Scan for the cell matching the given text and deliver its [x, y] coordinate at center. 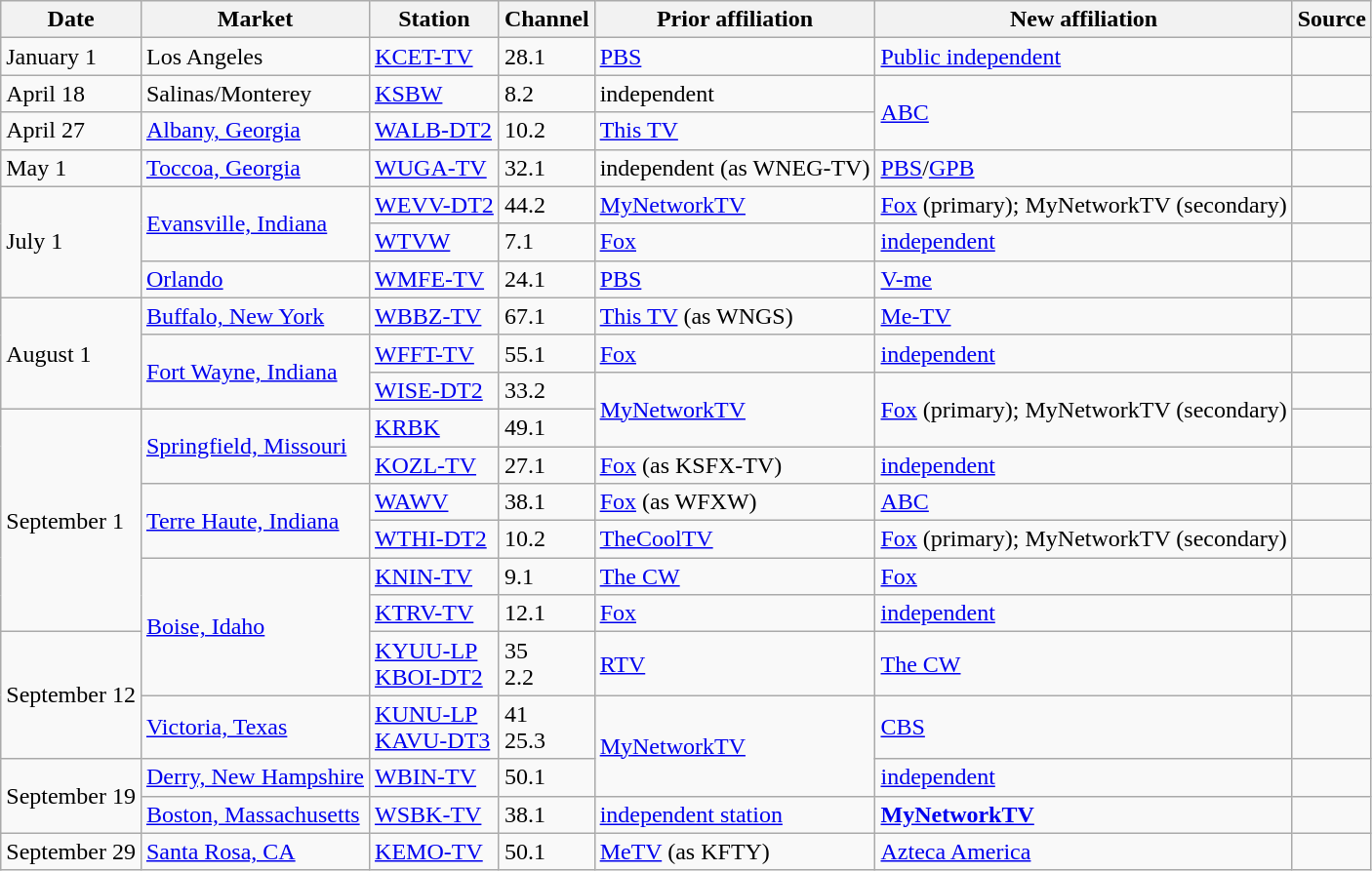
V-me [1083, 279]
Date [71, 20]
Fort Wayne, Indiana [255, 372]
WSBK-TV [435, 814]
KUNU-LPKAVU-DT3 [435, 728]
April 18 [71, 94]
WTHI-DT2 [435, 539]
KCET-TV [435, 57]
Salinas/Monterey [255, 94]
32.1 [546, 168]
KOZL-TV [435, 465]
WFFT-TV [435, 353]
WEVV-DT2 [435, 205]
Prior affiliation [735, 20]
Me-TV [1083, 316]
33.2 [546, 390]
Los Angeles [255, 57]
27.1 [546, 465]
KTRV-TV [435, 614]
55.1 [546, 353]
This TV [735, 131]
Source [1331, 20]
24.1 [546, 279]
WBBZ-TV [435, 316]
Fox (as WFXW) [735, 502]
WALB-DT2 [435, 131]
independent station [735, 814]
7.1 [546, 242]
Toccoa, Georgia [255, 168]
67.1 [546, 316]
Market [255, 20]
This TV (as WNGS) [735, 316]
12.1 [546, 614]
WUGA-TV [435, 168]
MeTV (as KFTY) [735, 851]
Albany, Georgia [255, 131]
Victoria, Texas [255, 728]
RTV [735, 663]
Azteca America [1083, 851]
KNIN-TV [435, 576]
KEMO-TV [435, 851]
Fox (as KSFX-TV) [735, 465]
September 1 [71, 520]
352.2 [546, 663]
Buffalo, New York [255, 316]
Evansville, Indiana [255, 223]
Derry, New Hampshire [255, 777]
KYUU-LPKBOI-DT2 [435, 663]
Boston, Massachusetts [255, 814]
PBS/GPB [1083, 168]
August 1 [71, 353]
September 12 [71, 695]
4125.3 [546, 728]
Orlando [255, 279]
September 29 [71, 851]
8.2 [546, 94]
TheCoolTV [735, 539]
Terre Haute, Indiana [255, 521]
Public independent [1083, 57]
WISE-DT2 [435, 390]
Channel [546, 20]
April 27 [71, 131]
49.1 [546, 427]
WBIN-TV [435, 777]
Springfield, Missouri [255, 446]
WAWV [435, 502]
KRBK [435, 427]
Boise, Idaho [255, 626]
KSBW [435, 94]
September 19 [71, 796]
9.1 [546, 576]
Station [435, 20]
New affiliation [1083, 20]
WMFE-TV [435, 279]
Santa Rosa, CA [255, 851]
January 1 [71, 57]
44.2 [546, 205]
WTVW [435, 242]
independent (as WNEG-TV) [735, 168]
28.1 [546, 57]
July 1 [71, 242]
May 1 [71, 168]
CBS [1083, 728]
